For the text-containing cell, return its midpoint in (x, y) coordinate format. 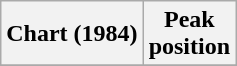
Chart (1984) (72, 34)
Peakposition (189, 34)
